Return [X, Y] of the center of cell containing provided text 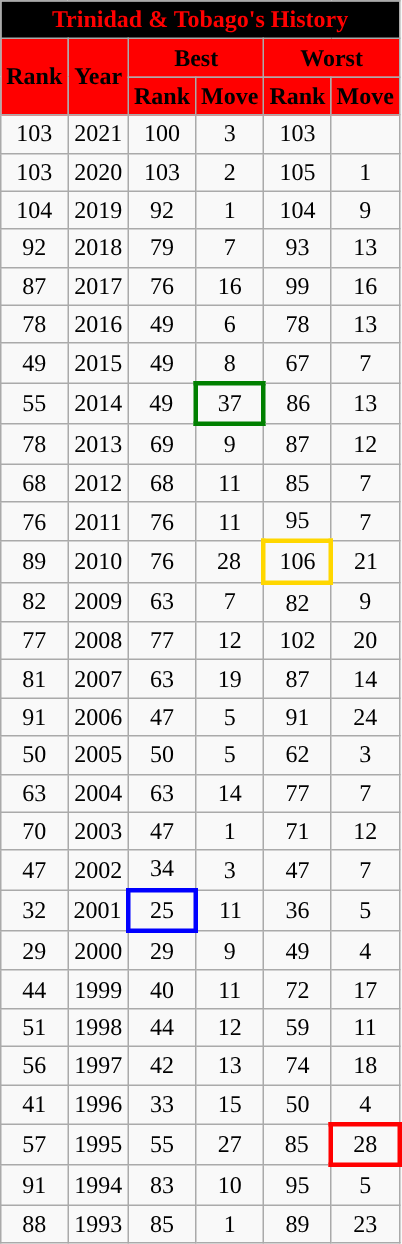
2012 [98, 483]
99 [298, 286]
1995 [98, 1144]
88 [34, 1224]
2007 [98, 679]
33 [162, 1104]
67 [298, 363]
40 [162, 989]
2019 [98, 210]
21 [365, 562]
2002 [98, 870]
2009 [98, 602]
2017 [98, 286]
15 [230, 1104]
2013 [98, 444]
1997 [98, 1065]
Worst [332, 58]
2004 [98, 793]
Year [98, 77]
81 [34, 679]
2011 [98, 522]
69 [162, 444]
24 [365, 717]
2005 [98, 755]
106 [298, 562]
2006 [98, 717]
25 [162, 910]
1994 [98, 1185]
1996 [98, 1104]
8 [230, 363]
59 [298, 1027]
1999 [98, 989]
74 [298, 1065]
1993 [98, 1224]
17 [365, 989]
32 [34, 910]
2020 [98, 172]
79 [162, 248]
2021 [98, 134]
34 [162, 870]
83 [162, 1185]
72 [298, 989]
1998 [98, 1027]
Trinidad & Tobago's History [200, 20]
100 [162, 134]
41 [34, 1104]
10 [230, 1185]
6 [230, 324]
19 [230, 679]
51 [34, 1027]
2018 [98, 248]
2010 [98, 562]
2003 [98, 831]
2008 [98, 641]
71 [298, 831]
62 [298, 755]
37 [230, 404]
2001 [98, 910]
23 [365, 1224]
2015 [98, 363]
93 [298, 248]
36 [298, 910]
Best [196, 58]
56 [34, 1065]
102 [298, 641]
70 [34, 831]
2000 [98, 951]
57 [34, 1144]
86 [298, 404]
2014 [98, 404]
2016 [98, 324]
20 [365, 641]
42 [162, 1065]
2 [230, 172]
27 [230, 1144]
18 [365, 1065]
105 [298, 172]
